Identify which cell holds the provided text, then report its [x, y] central coordinate. 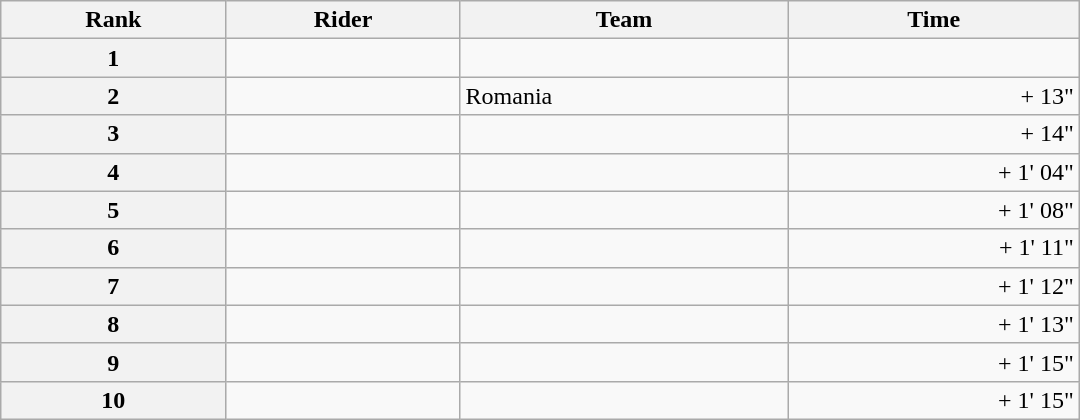
Time [934, 20]
2 [114, 96]
+ 1' 08" [934, 210]
Rider [343, 20]
8 [114, 324]
4 [114, 172]
1 [114, 58]
10 [114, 400]
9 [114, 362]
3 [114, 134]
+ 1' 11" [934, 248]
Team [624, 20]
Romania [624, 96]
+ 1' 13" [934, 324]
7 [114, 286]
+ 1' 04" [934, 172]
+ 13" [934, 96]
Rank [114, 20]
6 [114, 248]
5 [114, 210]
+ 1' 12" [934, 286]
+ 14" [934, 134]
